Extract the (x, y) coordinate from the center of the cell holding the provided text.  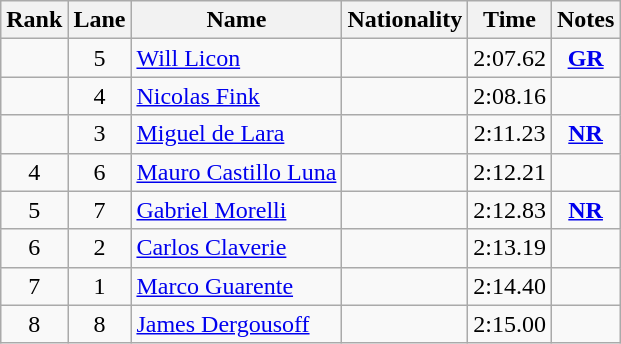
2:07.62 (510, 58)
Mauro Castillo Luna (236, 172)
2 (100, 248)
James Dergousoff (236, 324)
2:08.16 (510, 96)
1 (100, 286)
2:11.23 (510, 134)
GR (585, 58)
Nationality (405, 20)
Time (510, 20)
Notes (585, 20)
2:15.00 (510, 324)
Carlos Claverie (236, 248)
Lane (100, 20)
2:12.21 (510, 172)
Rank (34, 20)
Miguel de Lara (236, 134)
Name (236, 20)
Gabriel Morelli (236, 210)
Will Licon (236, 58)
3 (100, 134)
2:13.19 (510, 248)
2:12.83 (510, 210)
2:14.40 (510, 286)
Marco Guarente (236, 286)
Nicolas Fink (236, 96)
